Find where the given text appears and provide that cell's center as (X, Y) coordinate. 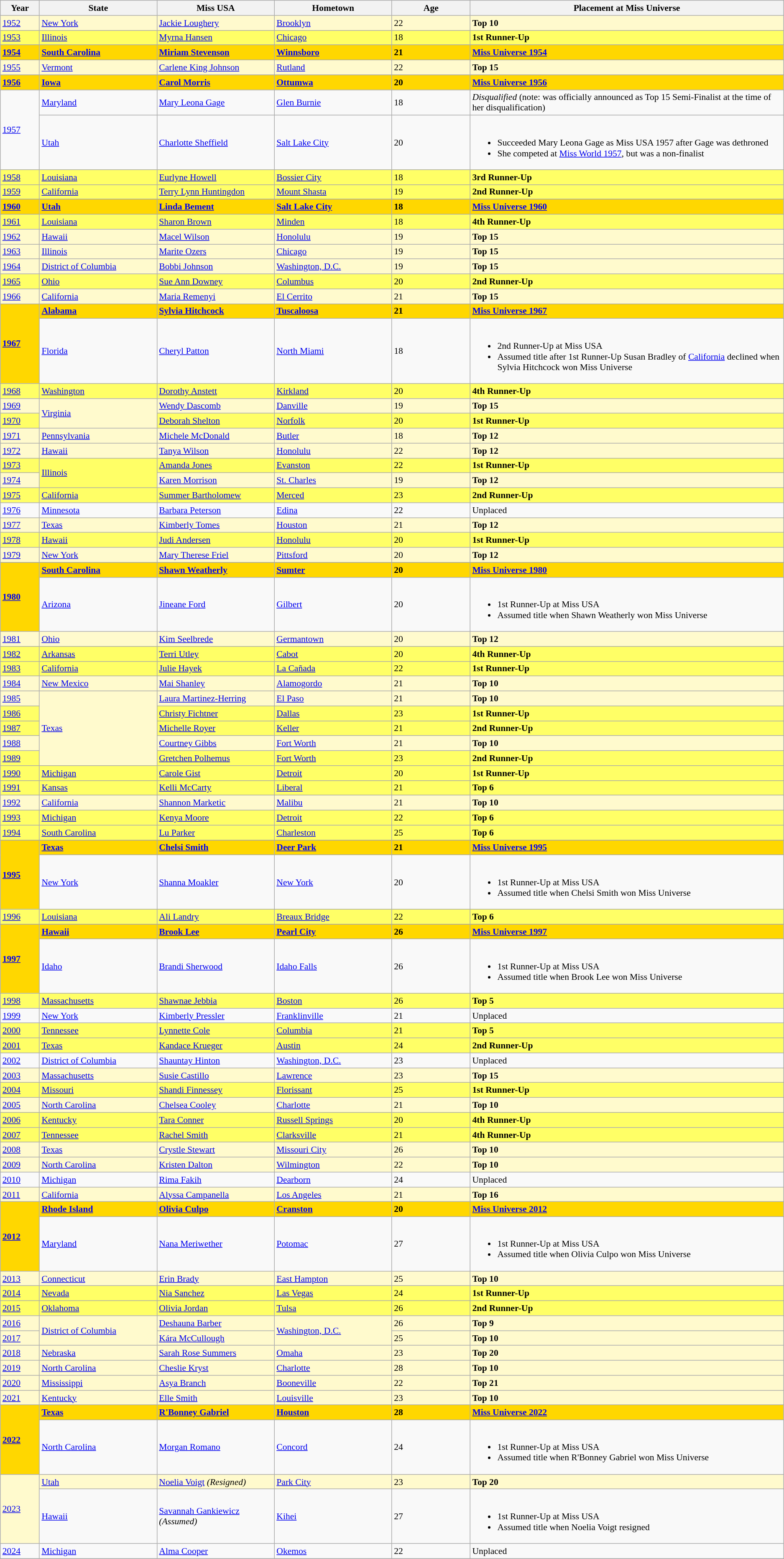
Miss Universe 1954 (626, 53)
Kandace Krueger (216, 1045)
Hometown (333, 8)
Cranston (333, 1209)
1967 (20, 344)
1972 (20, 451)
Tanya Wilson (216, 451)
Shandi Finnessey (216, 1090)
Julie Hayek (216, 669)
1990 (20, 773)
2012 (20, 1236)
1989 (20, 758)
Nebraska (98, 1353)
Norfolk (333, 421)
Carol Morris (216, 82)
Brook Lee (216, 932)
Oklahoma (98, 1309)
Charlotte Sheffield (216, 143)
Wendy Dascomb (216, 406)
1993 (20, 818)
Christy Fichtner (216, 713)
Lawrence (333, 1076)
1st Runner-Up at Miss USAAssumed title when R'Bonney Gabriel won Miss Universe (626, 1447)
2010 (20, 1180)
1999 (20, 1016)
Okemos (333, 1551)
Mount Shasta (333, 192)
Brandi Sherwood (216, 966)
Summer Bartholomew (216, 496)
Miss Universe 2012 (626, 1209)
Crystle Stewart (216, 1150)
Shannon Marketic (216, 803)
2024 (20, 1551)
Kimberly Pressler (216, 1016)
North Miami (333, 351)
Terri Utley (216, 654)
Marite Ozers (216, 252)
1984 (20, 684)
1957 (20, 130)
Alabama (98, 311)
2000 (20, 1031)
2002 (20, 1061)
Jackie Loughery (216, 23)
Pearl City (333, 932)
Missouri (98, 1090)
Evanston (333, 465)
Bossier City (333, 177)
2011 (20, 1195)
Virginia (98, 413)
Chelsea Cooley (216, 1105)
Charleston (333, 833)
2016 (20, 1324)
Age (431, 8)
St. Charles (333, 480)
Sumter (333, 570)
1st Runner-Up at Miss USAAssumed title when Shawn Weatherly won Miss Universe (626, 604)
Nevada (98, 1293)
1962 (20, 237)
2015 (20, 1309)
2019 (20, 1368)
Lynnette Cole (216, 1031)
1976 (20, 510)
Kelli McCarty (216, 788)
Malibu (333, 803)
Clarksville (333, 1135)
1974 (20, 480)
Germantown (333, 639)
Carlene King Johnson (216, 68)
Minden (333, 222)
Dearborn (333, 1180)
Cabot (333, 654)
Gretchen Polhemus (216, 758)
Linda Bement (216, 207)
1965 (20, 281)
Kimberly Tomes (216, 525)
Glen Burnie (333, 103)
2003 (20, 1076)
Omaha (333, 1353)
2009 (20, 1165)
2022 (20, 1439)
Idaho Falls (333, 966)
1992 (20, 803)
Washington (98, 391)
Asya Branch (216, 1383)
Miss Universe 1967 (626, 311)
Miss Universe 1980 (626, 570)
Miss Universe 1956 (626, 82)
1980 (20, 597)
Missouri City (333, 1150)
Connecticut (98, 1279)
Michele McDonald (216, 436)
1994 (20, 833)
Minnesota (98, 510)
Florida (98, 351)
1975 (20, 496)
2001 (20, 1045)
Olivia Culpo (216, 1209)
Boston (333, 1001)
Miss Universe 1960 (626, 207)
Keller (333, 728)
Nana Meriwether (216, 1244)
Arkansas (98, 654)
Deshauna Barber (216, 1324)
Kristen Dalton (216, 1165)
Rutland (333, 68)
1st Runner-Up at Miss USAAssumed title when Noelia Voigt resigned (626, 1516)
Chelsi Smith (216, 848)
2021 (20, 1398)
Franklinville (333, 1016)
2018 (20, 1353)
Idaho (98, 966)
1958 (20, 177)
1959 (20, 192)
2004 (20, 1090)
Deer Park (333, 848)
Shawnae Jebbia (216, 1001)
Park City (333, 1482)
Pittsford (333, 555)
1997 (20, 958)
Breaux Bridge (333, 917)
Miss USA (216, 8)
2007 (20, 1135)
Carole Gist (216, 773)
Los Angeles (333, 1195)
Liberal (333, 788)
Kirkland (333, 391)
Sharon Brown (216, 222)
Susie Castillo (216, 1076)
Sarah Rose Summers (216, 1353)
1954 (20, 53)
Kihei (333, 1516)
Mary Leona Gage (216, 103)
New Mexico (98, 684)
1996 (20, 917)
Shawn Weatherly (216, 570)
Ottumwa (333, 82)
Edina (333, 510)
Eurlyne Howell (216, 177)
Judi Andersen (216, 540)
2013 (20, 1279)
Columbus (333, 281)
2006 (20, 1120)
Russell Springs (333, 1120)
Morgan Romano (216, 1447)
Potomac (333, 1244)
Mary Therese Friel (216, 555)
Karen Morrison (216, 480)
Tulsa (333, 1309)
Miriam Stevenson (216, 53)
1985 (20, 699)
Succeeded Mary Leona Gage as Miss USA 1957 after Gage was dethronedShe competed at Miss World 1957, but was a non-finalist (626, 143)
Kenya Moore (216, 818)
Las Vegas (333, 1293)
Florissant (333, 1090)
1969 (20, 406)
Macel Wilson (216, 237)
Placement at Miss Universe (626, 8)
Mississippi (98, 1383)
Kim Seelbrede (216, 639)
Pennsylvania (98, 436)
Year (20, 8)
Elle Smith (216, 1398)
3rd Runner-Up (626, 177)
1991 (20, 788)
Laura Martinez-Herring (216, 699)
1988 (20, 744)
Austin (333, 1045)
Rima Fakih (216, 1180)
1995 (20, 875)
Concord (333, 1447)
1982 (20, 654)
Jineane Ford (216, 604)
Alamogordo (333, 684)
Cheslie Kryst (216, 1368)
1963 (20, 252)
Top 21 (626, 1383)
1970 (20, 421)
1998 (20, 1001)
1978 (20, 540)
2005 (20, 1105)
Louisville (333, 1398)
Tara Conner (216, 1120)
Merced (333, 496)
El Cerrito (333, 296)
Iowa (98, 82)
Tuscaloosa (333, 311)
2008 (20, 1150)
Gilbert (333, 604)
Rhode Island (98, 1209)
1966 (20, 296)
Miss Universe 2022 (626, 1413)
Courtney Gibbs (216, 744)
1964 (20, 267)
El Paso (333, 699)
Olivia Jordan (216, 1309)
Ali Landry (216, 917)
2nd Runner-Up at Miss USAAssumed title after 1st Runner-Up Susan Bradley of California declined when Sylvia Hitchcock won Miss Universe (626, 351)
1983 (20, 669)
Bobbi Johnson (216, 267)
1960 (20, 207)
Disqualified (note: was officially announced as Top 15 Semi-Finalist at the time of her disqualification) (626, 103)
Sue Ann Downey (216, 281)
Nia Sanchez (216, 1293)
1956 (20, 82)
1973 (20, 465)
Booneville (333, 1383)
Amanda Jones (216, 465)
East Hampton (333, 1279)
State (98, 8)
1981 (20, 639)
Deborah Shelton (216, 421)
Savannah Gankiewicz (Assumed) (216, 1516)
1971 (20, 436)
Arizona (98, 604)
Lu Parker (216, 833)
1986 (20, 713)
Kára McCullough (216, 1338)
Dallas (333, 713)
Myrna Hansen (216, 38)
1st Runner-Up at Miss USAAssumed title when Chelsi Smith won Miss Universe (626, 882)
Butler (333, 436)
Top 9 (626, 1324)
R'Bonney Gabriel (216, 1413)
Wilmington (333, 1165)
Rachel Smith (216, 1135)
Maria Remenyi (216, 296)
Barbara Peterson (216, 510)
Shanna Moakler (216, 882)
Alma Cooper (216, 1551)
Cheryl Patton (216, 351)
Kansas (98, 788)
Columbia (333, 1031)
Sylvia Hitchcock (216, 311)
1987 (20, 728)
Terry Lynn Huntingdon (216, 192)
Mai Shanley (216, 684)
1st Runner-Up at Miss USAAssumed title when Olivia Culpo won Miss Universe (626, 1244)
1979 (20, 555)
1955 (20, 68)
Erin Brady (216, 1279)
Winnsboro (333, 53)
Michelle Royer (216, 728)
2014 (20, 1293)
1953 (20, 38)
1961 (20, 222)
1st Runner-Up at Miss USAAssumed title when Brook Lee won Miss Universe (626, 966)
Top 16 (626, 1195)
Noelia Voigt (Resigned) (216, 1482)
Shauntay Hinton (216, 1061)
1968 (20, 391)
1977 (20, 525)
Dorothy Anstett (216, 391)
Vermont (98, 68)
Danville (333, 406)
Miss Universe 1997 (626, 932)
La Cañada (333, 669)
Brooklyn (333, 23)
2017 (20, 1338)
2020 (20, 1383)
1952 (20, 23)
Alyssa Campanella (216, 1195)
Miss Universe 1995 (626, 848)
2023 (20, 1509)
